Pinpoint the cell where the given text exists, returning its [X, Y] midpoint coordinate. 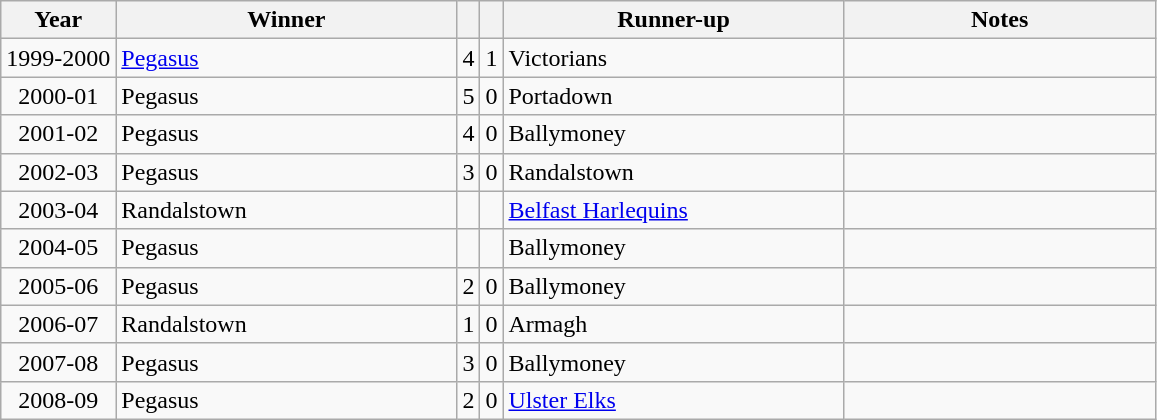
2008-09 [58, 400]
Notes [1000, 20]
2007-08 [58, 362]
2006-07 [58, 324]
Portadown [674, 96]
2004-05 [58, 248]
Victorians [674, 58]
Winner [286, 20]
2002-03 [58, 172]
2005-06 [58, 286]
Armagh [674, 324]
5 [468, 96]
Year [58, 20]
Ulster Elks [674, 400]
2001-02 [58, 134]
Runner-up [674, 20]
Belfast Harlequins [674, 210]
1999-2000 [58, 58]
2000-01 [58, 96]
2003-04 [58, 210]
